Scan for the cell matching the given text and deliver its (X, Y) coordinate at center. 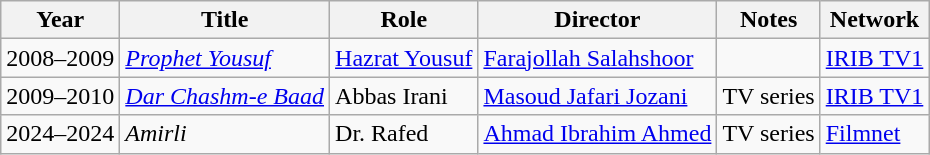
Amirli (225, 134)
Year (60, 20)
Title (225, 20)
Role (404, 20)
Prophet Yousuf (225, 58)
Dr. Rafed (404, 134)
Dar Chashm-e Baad (225, 96)
2008–2009 (60, 58)
Masoud Jafari Jozani (598, 96)
Notes (768, 20)
Director (598, 20)
Filmnet (874, 134)
Farajollah Salahshoor (598, 58)
Abbas Irani (404, 96)
2009–2010 (60, 96)
Network (874, 20)
2024–2024 (60, 134)
Hazrat Yousuf (404, 58)
Ahmad Ibrahim Ahmed (598, 134)
